Locate the cell with the specified text and output its [x, y] center coordinate. 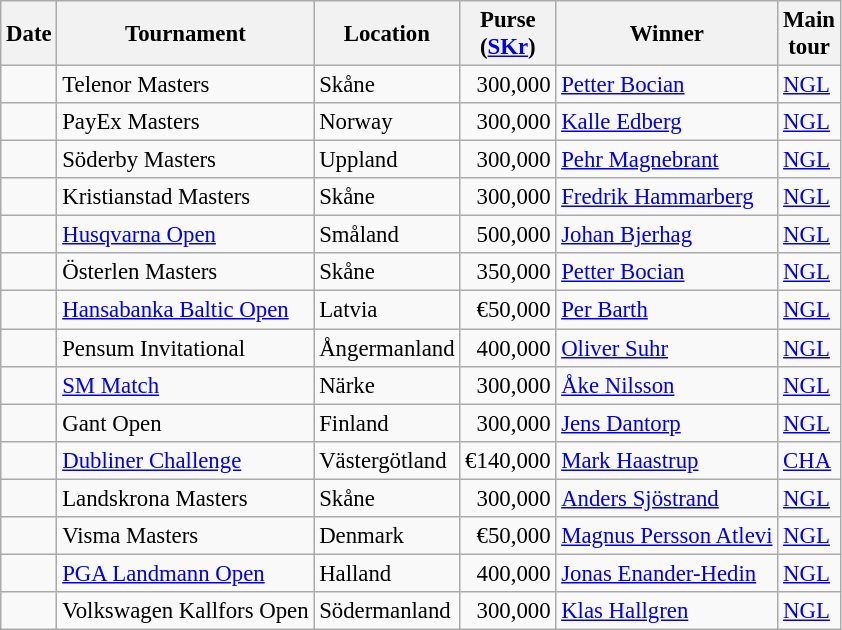
Oliver Suhr [667, 348]
Kristianstad Masters [186, 197]
Visma Masters [186, 536]
Österlen Masters [186, 273]
Dubliner Challenge [186, 460]
Gant Open [186, 423]
Åke Nilsson [667, 385]
Denmark [387, 536]
Maintour [810, 34]
Mark Haastrup [667, 460]
Date [29, 34]
Jens Dantorp [667, 423]
Magnus Persson Atlevi [667, 536]
PGA Landmann Open [186, 573]
500,000 [508, 235]
SM Match [186, 385]
Husqvarna Open [186, 235]
Johan Bjerhag [667, 235]
Hansabanka Baltic Open [186, 310]
PayEx Masters [186, 122]
Per Barth [667, 310]
Uppland [387, 160]
Närke [387, 385]
Purse(SKr) [508, 34]
Halland [387, 573]
Fredrik Hammarberg [667, 197]
Västergötland [387, 460]
350,000 [508, 273]
Winner [667, 34]
Latvia [387, 310]
Telenor Masters [186, 85]
Location [387, 34]
Landskrona Masters [186, 498]
Tournament [186, 34]
Småland [387, 235]
Finland [387, 423]
€140,000 [508, 460]
Pehr Magnebrant [667, 160]
Ångermanland [387, 348]
Jonas Enander-Hedin [667, 573]
Pensum Invitational [186, 348]
Söderby Masters [186, 160]
Kalle Edberg [667, 122]
Klas Hallgren [667, 611]
Norway [387, 122]
Södermanland [387, 611]
CHA [810, 460]
Volkswagen Kallfors Open [186, 611]
Anders Sjöstrand [667, 498]
